Extract the (x, y) coordinate from the center of the cell holding the provided text.  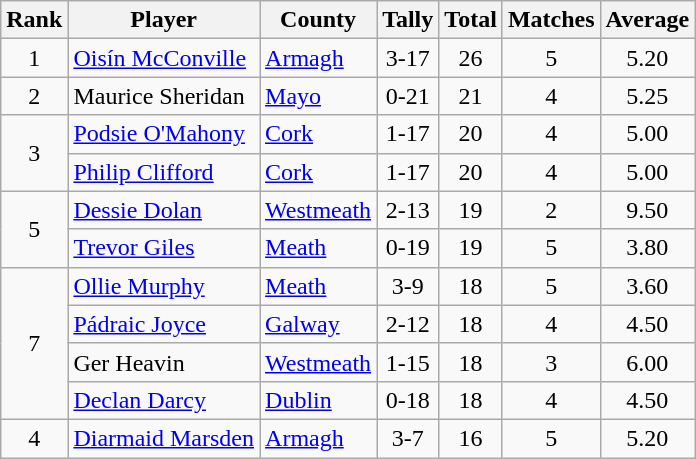
Maurice Sheridan (164, 96)
7 (34, 343)
21 (471, 96)
5.25 (648, 96)
Declan Darcy (164, 400)
26 (471, 58)
Oisín McConville (164, 58)
0-21 (408, 96)
16 (471, 438)
2-13 (408, 210)
Average (648, 20)
Diarmaid Marsden (164, 438)
Philip Clifford (164, 172)
3-17 (408, 58)
3.80 (648, 248)
6.00 (648, 362)
Dublin (318, 400)
2-12 (408, 324)
3-7 (408, 438)
0-19 (408, 248)
3-9 (408, 286)
Tally (408, 20)
Galway (318, 324)
Pádraic Joyce (164, 324)
3.60 (648, 286)
Mayo (318, 96)
Podsie O'Mahony (164, 134)
Ger Heavin (164, 362)
Player (164, 20)
Matches (551, 20)
Dessie Dolan (164, 210)
Rank (34, 20)
Total (471, 20)
1-15 (408, 362)
1 (34, 58)
Trevor Giles (164, 248)
County (318, 20)
Ollie Murphy (164, 286)
9.50 (648, 210)
0-18 (408, 400)
